For the text-containing cell, return its midpoint in (x, y) coordinate format. 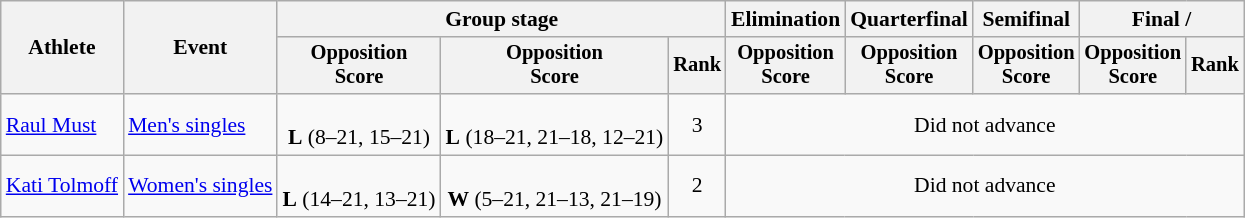
L (14–21, 13–21) (358, 186)
Kati Tolmoff (62, 186)
Quarterfinal (909, 19)
Men's singles (200, 124)
Women's singles (200, 186)
Semifinal (1026, 19)
3 (697, 124)
Group stage (501, 19)
2 (697, 186)
W (5–21, 21–13, 21–19) (555, 186)
Elimination (786, 19)
L (18–21, 21–18, 12–21) (555, 124)
Final / (1161, 19)
Athlete (62, 48)
Event (200, 48)
L (8–21, 15–21) (358, 124)
Raul Must (62, 124)
